Find where the given text appears and provide that cell's center as (x, y) coordinate. 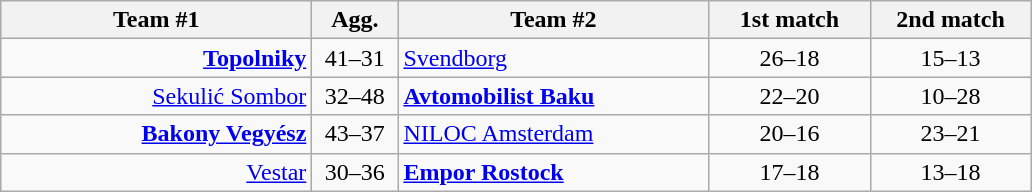
Team #1 (156, 20)
20–16 (790, 134)
15–13 (950, 58)
26–18 (790, 58)
Sekulić Sombor (156, 96)
Agg. (355, 20)
Svendborg (554, 58)
1st match (790, 20)
NILOC Amsterdam (554, 134)
13–18 (950, 172)
2nd match (950, 20)
Vestar (156, 172)
43–37 (355, 134)
30–36 (355, 172)
Team #2 (554, 20)
Avtomobilist Baku (554, 96)
Empor Rostock (554, 172)
22–20 (790, 96)
Topolniky (156, 58)
41–31 (355, 58)
Bakony Vegyész (156, 134)
10–28 (950, 96)
17–18 (790, 172)
23–21 (950, 134)
32–48 (355, 96)
